Provide the [X, Y] coordinate of the cell's center where the given text is located.  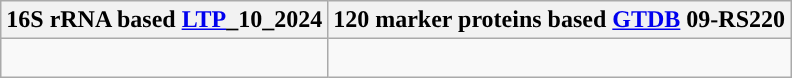
120 marker proteins based GTDB 09-RS220 [560, 20]
16S rRNA based LTP_10_2024 [164, 20]
